Detect which cell encompasses the target text, then output its (X, Y) center coordinate. 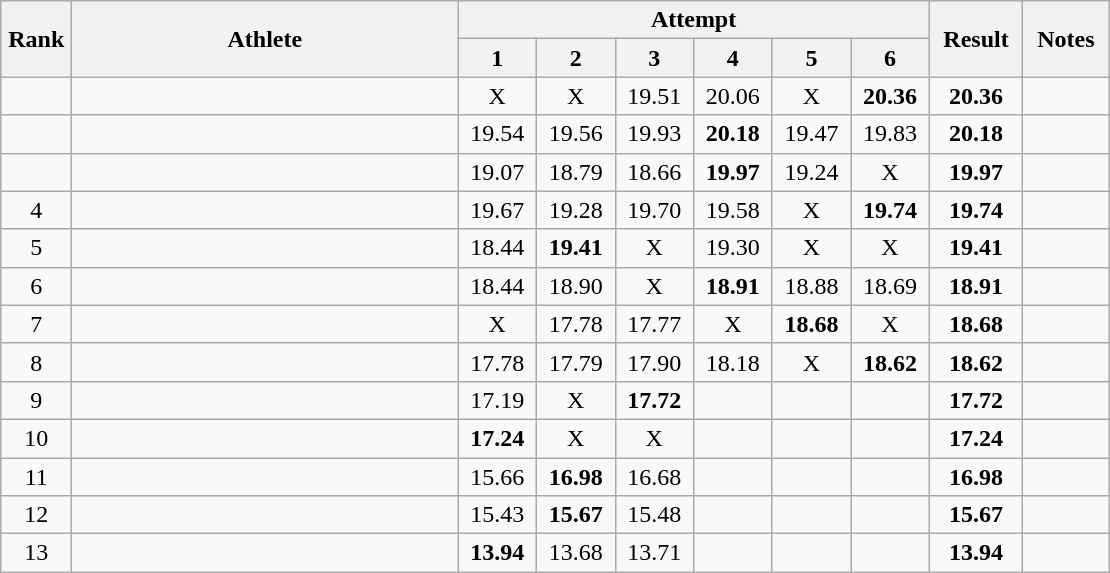
15.48 (654, 515)
19.56 (576, 134)
19.47 (812, 134)
18.18 (734, 362)
19.28 (576, 210)
17.90 (654, 362)
15.43 (498, 515)
15.66 (498, 477)
8 (36, 362)
1 (498, 58)
19.07 (498, 172)
7 (36, 324)
Attempt (694, 20)
13 (36, 553)
11 (36, 477)
19.93 (654, 134)
2 (576, 58)
19.24 (812, 172)
13.68 (576, 553)
18.88 (812, 286)
3 (654, 58)
19.30 (734, 248)
10 (36, 438)
19.67 (498, 210)
9 (36, 400)
12 (36, 515)
18.90 (576, 286)
18.66 (654, 172)
18.79 (576, 172)
19.70 (654, 210)
13.71 (654, 553)
17.19 (498, 400)
Rank (36, 39)
19.58 (734, 210)
16.68 (654, 477)
Notes (1066, 39)
Athlete (265, 39)
19.54 (498, 134)
17.77 (654, 324)
19.51 (654, 96)
19.83 (890, 134)
Result (976, 39)
18.69 (890, 286)
17.79 (576, 362)
20.06 (734, 96)
